Scan for the cell matching the given text and deliver its (X, Y) coordinate at center. 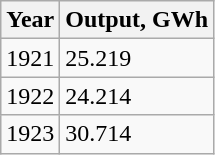
1921 (30, 58)
1923 (30, 134)
30.714 (137, 134)
25.219 (137, 58)
24.214 (137, 96)
Year (30, 20)
1922 (30, 96)
Output, GWh (137, 20)
